Detect which cell encompasses the target text, then output its [X, Y] center coordinate. 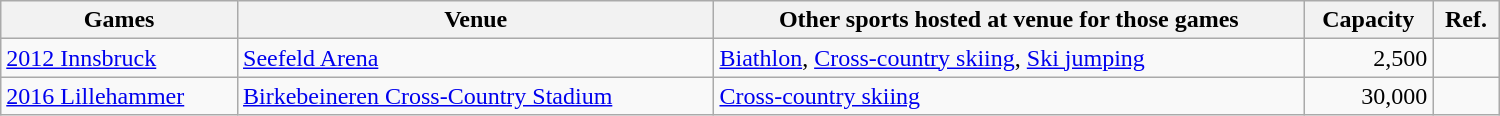
2,500 [1368, 58]
Games [120, 20]
Birkebeineren Cross-Country Stadium [476, 96]
Capacity [1368, 20]
Venue [476, 20]
Other sports hosted at venue for those games [1009, 20]
2012 Innsbruck [120, 58]
Ref. [1466, 20]
Cross-country skiing [1009, 96]
Biathlon, Cross-country skiing, Ski jumping [1009, 58]
2016 Lillehammer [120, 96]
30,000 [1368, 96]
Seefeld Arena [476, 58]
